Detect which cell encompasses the target text, then output its (x, y) center coordinate. 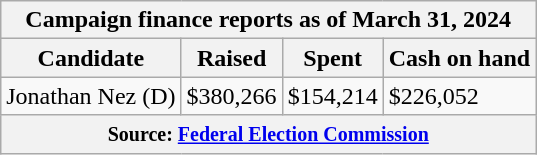
Candidate (91, 58)
Cash on hand (459, 58)
Spent (332, 58)
$226,052 (459, 96)
Raised (232, 58)
$380,266 (232, 96)
Jonathan Nez (D) (91, 96)
Source: Federal Election Commission (268, 134)
$154,214 (332, 96)
Campaign finance reports as of March 31, 2024 (268, 20)
